Output the (X, Y) coordinate of the center of the cell containing the given text.  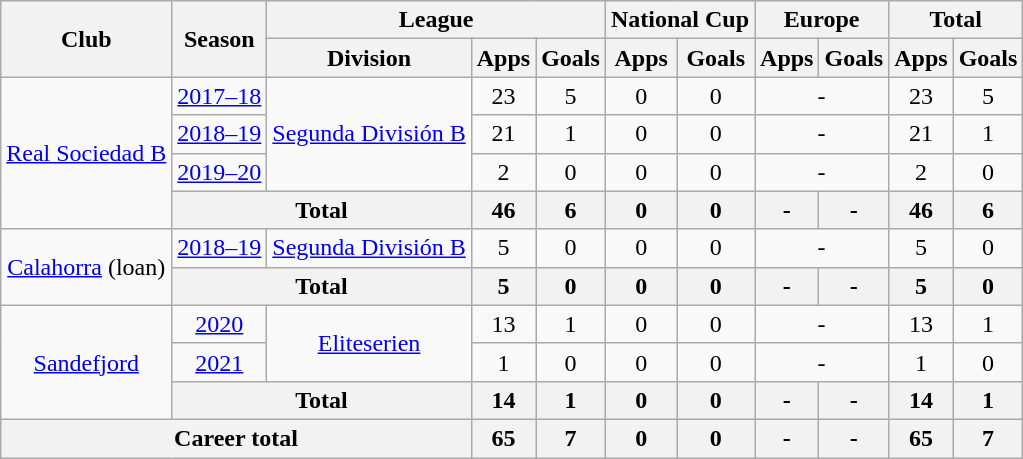
Career total (236, 438)
Division (369, 58)
2017–18 (220, 96)
2019–20 (220, 172)
Club (86, 39)
Sandefjord (86, 362)
Europe (822, 20)
National Cup (680, 20)
Calahorra (loan) (86, 267)
2021 (220, 362)
Season (220, 39)
2020 (220, 324)
Eliteserien (369, 343)
Real Sociedad B (86, 153)
League (436, 20)
